Pinpoint the cell where the given text exists, returning its (X, Y) midpoint coordinate. 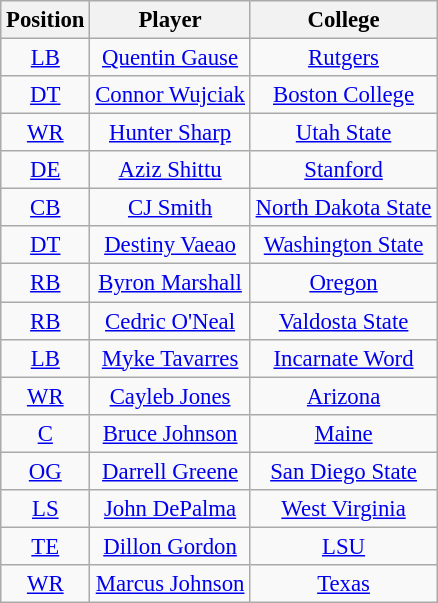
TE (46, 546)
Maine (343, 433)
Washington State (343, 245)
Dillon Gordon (170, 546)
Texas (343, 584)
C (46, 433)
San Diego State (343, 471)
North Dakota State (343, 208)
Rutgers (343, 58)
Bruce Johnson (170, 433)
Quentin Gause (170, 58)
Player (170, 20)
West Virginia (343, 509)
OG (46, 471)
CB (46, 208)
Arizona (343, 396)
Cayleb Jones (170, 396)
Incarnate Word (343, 358)
Stanford (343, 170)
Oregon (343, 283)
Connor Wujciak (170, 95)
John DePalma (170, 509)
Position (46, 20)
Utah State (343, 133)
Marcus Johnson (170, 584)
Byron Marshall (170, 283)
Darrell Greene (170, 471)
DE (46, 170)
Destiny Vaeao (170, 245)
Valdosta State (343, 321)
CJ Smith (170, 208)
Aziz Shittu (170, 170)
LSU (343, 546)
Cedric O'Neal (170, 321)
Hunter Sharp (170, 133)
Boston College (343, 95)
LS (46, 509)
Myke Tavarres (170, 358)
College (343, 20)
